Pinpoint the cell where the given text exists, returning its (X, Y) midpoint coordinate. 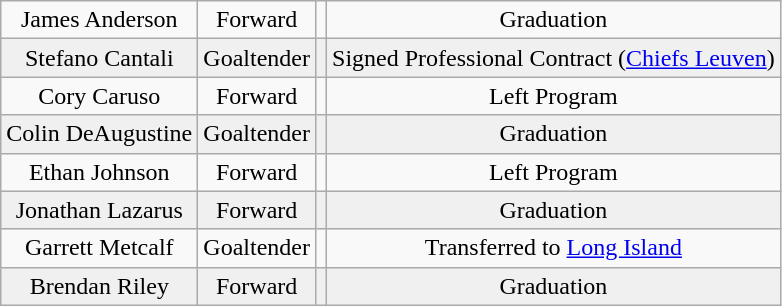
Garrett Metcalf (100, 248)
Ethan Johnson (100, 172)
Transferred to Long Island (554, 248)
Colin DeAugustine (100, 134)
Jonathan Lazarus (100, 210)
Stefano Cantali (100, 58)
Cory Caruso (100, 96)
Signed Professional Contract (Chiefs Leuven) (554, 58)
James Anderson (100, 20)
Brendan Riley (100, 286)
